Scan for the cell matching the given text and deliver its (X, Y) coordinate at center. 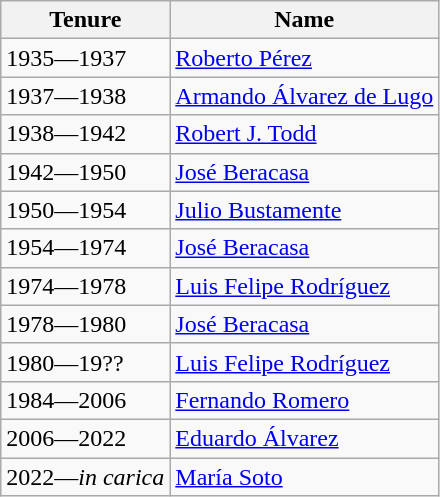
1938—1942 (86, 134)
2022—in carica (86, 477)
María Soto (304, 477)
1974—1978 (86, 286)
Tenure (86, 20)
1950—1954 (86, 210)
1937—1938 (86, 96)
Roberto Pérez (304, 58)
1980—19?? (86, 362)
2006—2022 (86, 438)
Fernando Romero (304, 400)
Julio Bustamente (304, 210)
1942—1950 (86, 172)
1954—1974 (86, 248)
Eduardo Álvarez (304, 438)
Armando Álvarez de Lugo (304, 96)
Robert J. Todd (304, 134)
1984—2006 (86, 400)
1935—1937 (86, 58)
Name (304, 20)
1978—1980 (86, 324)
